Scan for the cell matching the given text and deliver its [X, Y] coordinate at center. 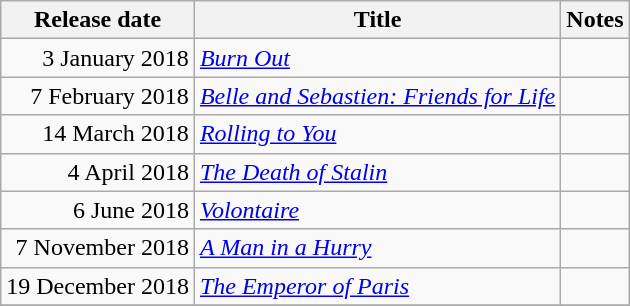
Release date [98, 20]
A Man in a Hurry [377, 248]
7 February 2018 [98, 96]
The Death of Stalin [377, 172]
Burn Out [377, 58]
3 January 2018 [98, 58]
Volontaire [377, 210]
4 April 2018 [98, 172]
19 December 2018 [98, 286]
6 June 2018 [98, 210]
14 March 2018 [98, 134]
Belle and Sebastien: Friends for Life [377, 96]
Rolling to You [377, 134]
Notes [595, 20]
7 November 2018 [98, 248]
The Emperor of Paris [377, 286]
Title [377, 20]
